Pinpoint the cell where the given text exists, returning its (x, y) midpoint coordinate. 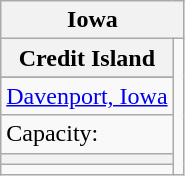
Capacity: (87, 134)
Iowa (92, 20)
Credit Island (87, 58)
Davenport, Iowa (87, 96)
